Identify which cell holds the provided text, then report its [x, y] central coordinate. 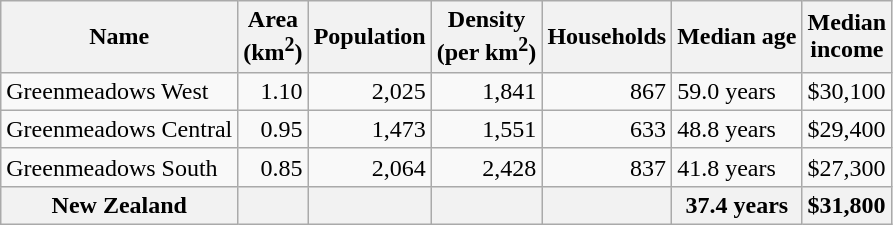
837 [607, 167]
2,064 [370, 167]
48.8 years [737, 129]
2,428 [486, 167]
Greenmeadows South [120, 167]
59.0 years [737, 91]
1.10 [273, 91]
1,841 [486, 91]
867 [607, 91]
633 [607, 129]
$29,400 [847, 129]
37.4 years [737, 205]
1,551 [486, 129]
41.8 years [737, 167]
New Zealand [120, 205]
1,473 [370, 129]
Density(per km2) [486, 37]
Population [370, 37]
Greenmeadows West [120, 91]
2,025 [370, 91]
0.85 [273, 167]
$31,800 [847, 205]
Greenmeadows Central [120, 129]
$30,100 [847, 91]
Median age [737, 37]
Households [607, 37]
Area(km2) [273, 37]
0.95 [273, 129]
$27,300 [847, 167]
Medianincome [847, 37]
Name [120, 37]
